Extract the [x, y] coordinate from the center of the cell holding the provided text.  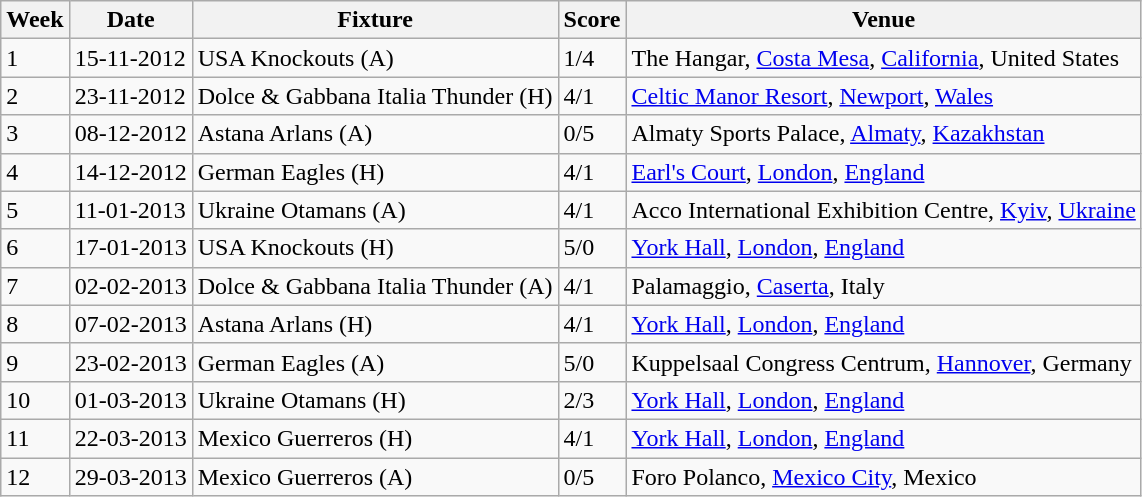
01-03-2013 [130, 400]
02-02-2013 [130, 286]
USA Knockouts (H) [375, 248]
German Eagles (A) [375, 362]
Astana Arlans (A) [375, 134]
17-01-2013 [130, 248]
The Hangar, Costa Mesa, California, United States [884, 58]
Mexico Guerreros (H) [375, 438]
12 [35, 477]
3 [35, 134]
Earl's Court, London, England [884, 172]
Ukraine Otamans (A) [375, 210]
29-03-2013 [130, 477]
Foro Polanco, Mexico City, Mexico [884, 477]
Week [35, 20]
Dolce & Gabbana Italia Thunder (H) [375, 96]
Mexico Guerreros (A) [375, 477]
7 [35, 286]
08-12-2012 [130, 134]
Acco International Exhibition Centre, Kyiv, Ukraine [884, 210]
11-01-2013 [130, 210]
Celtic Manor Resort, Newport, Wales [884, 96]
10 [35, 400]
Palamaggio, Caserta, Italy [884, 286]
1/4 [592, 58]
14-12-2012 [130, 172]
5 [35, 210]
Almaty Sports Palace, Almaty, Kazakhstan [884, 134]
11 [35, 438]
Score [592, 20]
23-11-2012 [130, 96]
2/3 [592, 400]
Venue [884, 20]
Fixture [375, 20]
1 [35, 58]
Date [130, 20]
Ukraine Otamans (H) [375, 400]
4 [35, 172]
Kuppelsaal Congress Centrum, Hannover, Germany [884, 362]
Dolce & Gabbana Italia Thunder (A) [375, 286]
15-11-2012 [130, 58]
2 [35, 96]
Astana Arlans (H) [375, 324]
23-02-2013 [130, 362]
USA Knockouts (A) [375, 58]
22-03-2013 [130, 438]
6 [35, 248]
German Eagles (H) [375, 172]
8 [35, 324]
9 [35, 362]
07-02-2013 [130, 324]
